Return the (X, Y) coordinate for the center point of the cell that contains the specified text.  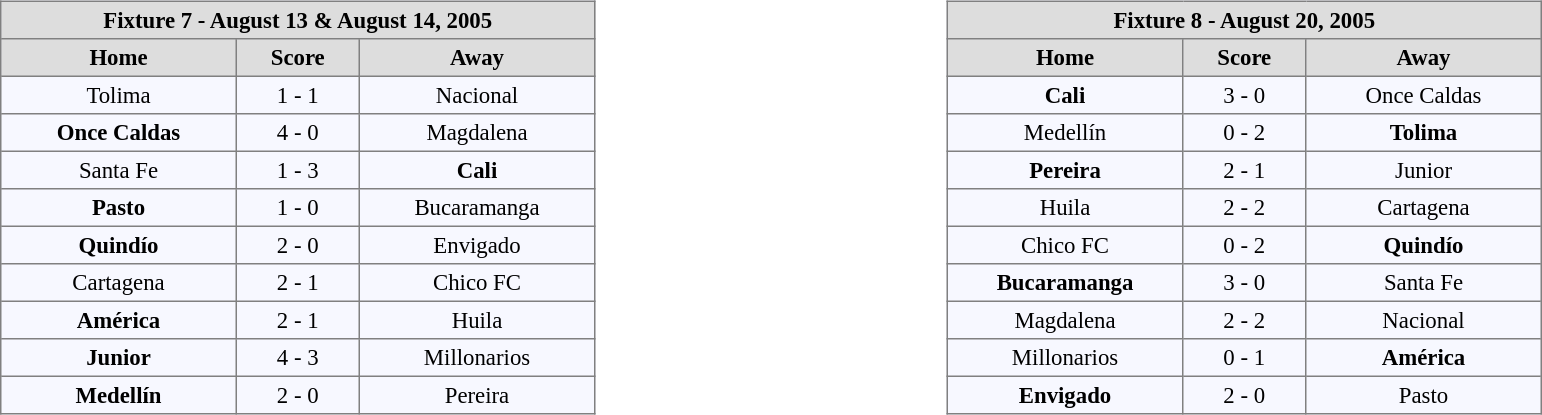
1 - 3 (298, 170)
4 - 3 (298, 358)
Fixture 7 - August 13 & August 14, 2005 (298, 20)
1 - 1 (298, 95)
Fixture 8 - August 20, 2005 (1244, 20)
4 - 0 (298, 133)
1 - 0 (298, 208)
0 - 1 (1244, 358)
